Search for the cell housing the specified text and yield its [X, Y] center coordinate. 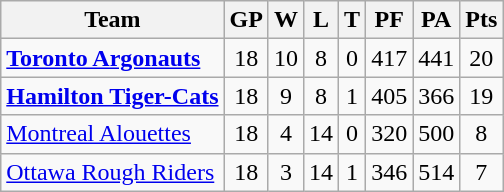
Montreal Alouettes [112, 134]
417 [390, 58]
366 [436, 96]
405 [390, 96]
Team [112, 20]
4 [286, 134]
W [286, 20]
PF [390, 20]
19 [482, 96]
346 [390, 172]
Hamilton Tiger-Cats [112, 96]
500 [436, 134]
20 [482, 58]
7 [482, 172]
T [352, 20]
441 [436, 58]
PA [436, 20]
514 [436, 172]
3 [286, 172]
10 [286, 58]
Ottawa Rough Riders [112, 172]
L [320, 20]
GP [246, 20]
320 [390, 134]
Pts [482, 20]
9 [286, 96]
Toronto Argonauts [112, 58]
